Determine the (x, y) coordinate at the center of the cell enclosing the given text.  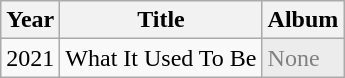
None (303, 58)
Year (30, 20)
What It Used To Be (161, 58)
Title (161, 20)
Album (303, 20)
2021 (30, 58)
